Return the (X, Y) coordinate for the center point of the cell that contains the specified text.  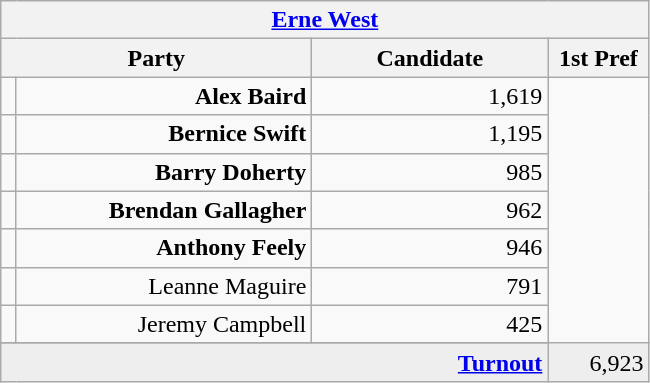
1,619 (430, 96)
1,195 (430, 134)
6,923 (598, 362)
Candidate (430, 58)
985 (430, 172)
Jeremy Campbell (164, 324)
Party (156, 58)
1st Pref (598, 58)
Turnout (274, 362)
Barry Doherty (164, 172)
Leanne Maguire (164, 286)
Anthony Feely (164, 248)
Bernice Swift (164, 134)
Brendan Gallagher (164, 210)
946 (430, 248)
425 (430, 324)
791 (430, 286)
Erne West (325, 20)
Alex Baird (164, 96)
962 (430, 210)
